Identify which cell holds the provided text, then report its [X, Y] central coordinate. 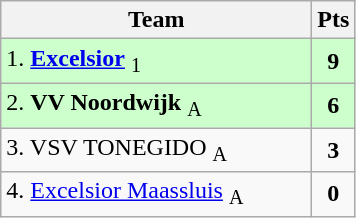
2. VV Noordwijk A [156, 105]
3. VSV TONEGIDO A [156, 150]
Team [156, 20]
1. Excelsior 1 [156, 61]
4. Excelsior Maassluis A [156, 194]
3 [334, 150]
6 [334, 105]
0 [334, 194]
Pts [334, 20]
9 [334, 61]
